Find where the given text appears and provide that cell's center as [x, y] coordinate. 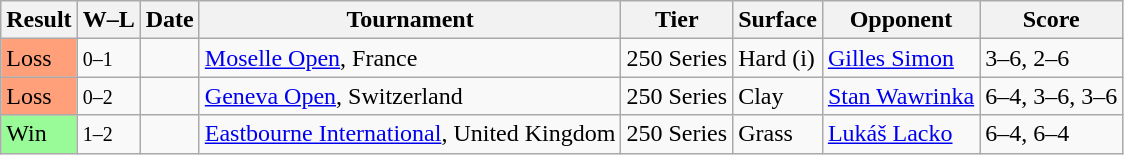
Geneva Open, Switzerland [410, 96]
Date [170, 20]
Tournament [410, 20]
Gilles Simon [900, 58]
1–2 [108, 134]
3–6, 2–6 [1052, 58]
0–1 [108, 58]
Lukáš Lacko [900, 134]
Tier [677, 20]
Result [39, 20]
Hard (i) [778, 58]
6–4, 6–4 [1052, 134]
Score [1052, 20]
0–2 [108, 96]
Clay [778, 96]
Eastbourne International, United Kingdom [410, 134]
Stan Wawrinka [900, 96]
6–4, 3–6, 3–6 [1052, 96]
Opponent [900, 20]
Grass [778, 134]
Win [39, 134]
Surface [778, 20]
Moselle Open, France [410, 58]
W–L [108, 20]
